Output the (x, y) coordinate of the center of the cell containing the given text.  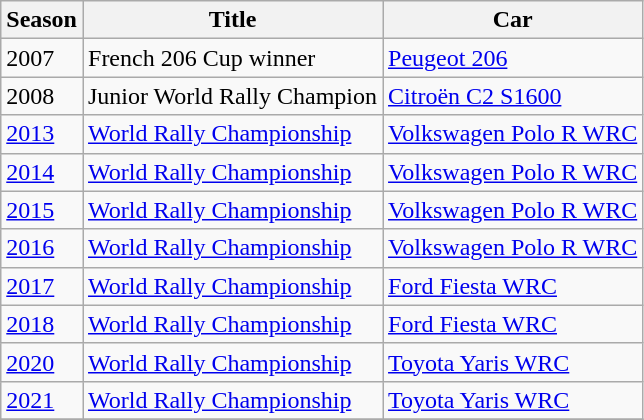
Peugeot 206 (513, 58)
Car (513, 20)
Junior World Rally Champion (232, 96)
2013 (42, 134)
2007 (42, 58)
Season (42, 20)
Title (232, 20)
2017 (42, 286)
2018 (42, 324)
2008 (42, 96)
French 206 Cup winner (232, 58)
2015 (42, 210)
2016 (42, 248)
2014 (42, 172)
Citroën C2 S1600 (513, 96)
2021 (42, 400)
2020 (42, 362)
